Output the (X, Y) coordinate of the center of the cell containing the given text.  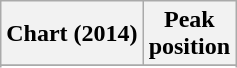
Chart (2014) (72, 34)
Peakposition (189, 34)
